Pinpoint the cell where the given text exists, returning its [x, y] midpoint coordinate. 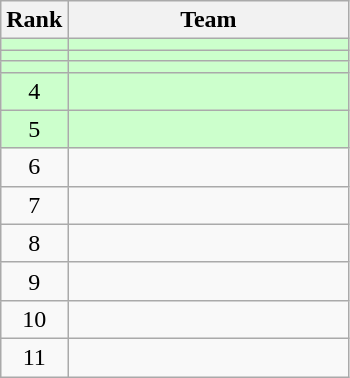
11 [34, 357]
Team [208, 20]
8 [34, 243]
9 [34, 281]
10 [34, 319]
7 [34, 205]
6 [34, 167]
5 [34, 129]
4 [34, 91]
Rank [34, 20]
